Determine the [X, Y] coordinate at the center of the cell enclosing the given text.  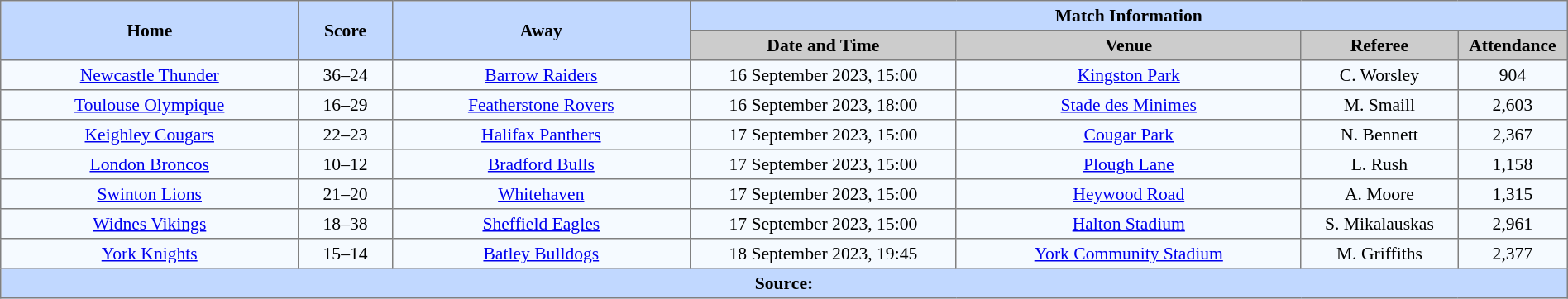
C. Worsley [1379, 75]
Plough Lane [1128, 164]
904 [1513, 75]
Widnes Vikings [150, 224]
York Community Stadium [1128, 254]
Featherstone Rovers [541, 105]
Toulouse Olympique [150, 105]
Date and Time [823, 45]
Kingston Park [1128, 75]
22–23 [346, 135]
Cougar Park [1128, 135]
L. Rush [1379, 164]
Stade des Minimes [1128, 105]
Referee [1379, 45]
Barrow Raiders [541, 75]
2,961 [1513, 224]
Score [346, 31]
1,158 [1513, 164]
Keighley Cougars [150, 135]
Whitehaven [541, 194]
M. Smaill [1379, 105]
Sheffield Eagles [541, 224]
Halton Stadium [1128, 224]
10–12 [346, 164]
Home [150, 31]
Batley Bulldogs [541, 254]
15–14 [346, 254]
36–24 [346, 75]
Heywood Road [1128, 194]
Away [541, 31]
18–38 [346, 224]
2,367 [1513, 135]
2,377 [1513, 254]
16–29 [346, 105]
S. Mikalauskas [1379, 224]
Source: [784, 283]
Bradford Bulls [541, 164]
18 September 2023, 19:45 [823, 254]
Match Information [1128, 16]
M. Griffiths [1379, 254]
York Knights [150, 254]
Attendance [1513, 45]
2,603 [1513, 105]
1,315 [1513, 194]
Newcastle Thunder [150, 75]
Swinton Lions [150, 194]
16 September 2023, 18:00 [823, 105]
16 September 2023, 15:00 [823, 75]
Halifax Panthers [541, 135]
A. Moore [1379, 194]
London Broncos [150, 164]
Venue [1128, 45]
21–20 [346, 194]
N. Bennett [1379, 135]
